Locate the cell with the specified text and output its [X, Y] center coordinate. 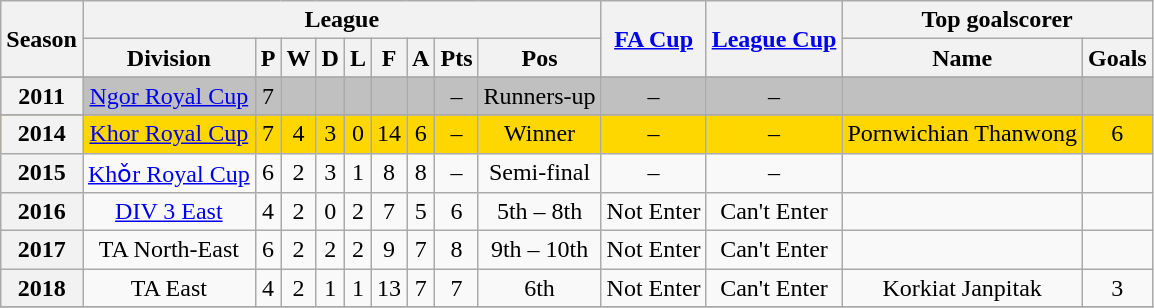
TA East [168, 288]
9 [390, 250]
9th – 10th [540, 250]
2014 [42, 134]
2016 [42, 212]
Runners-up [540, 96]
Ngor Royal Cup [168, 96]
League [342, 20]
L [358, 58]
Goals [1117, 58]
League Cup [774, 39]
P [268, 58]
Top goalscorer [997, 20]
A [421, 58]
6th [540, 288]
13 [390, 288]
FA Cup [654, 39]
TA North-East [168, 250]
Winner [540, 134]
Pornwichian Thanwong [962, 134]
14 [390, 134]
Name [962, 58]
F [390, 58]
W [298, 58]
Khǒr Royal Cup [168, 173]
2011 [42, 96]
Division [168, 58]
Semi-final [540, 173]
Season [42, 39]
2018 [42, 288]
Pos [540, 58]
DIV 3 East [168, 212]
Pts [456, 58]
5 [421, 212]
Korkiat Janpitak [962, 288]
D [330, 58]
5th – 8th [540, 212]
Khor Royal Cup [168, 134]
2015 [42, 173]
2017 [42, 250]
